Capture the cell that displays the provided text and extract its (X, Y) central coordinate. 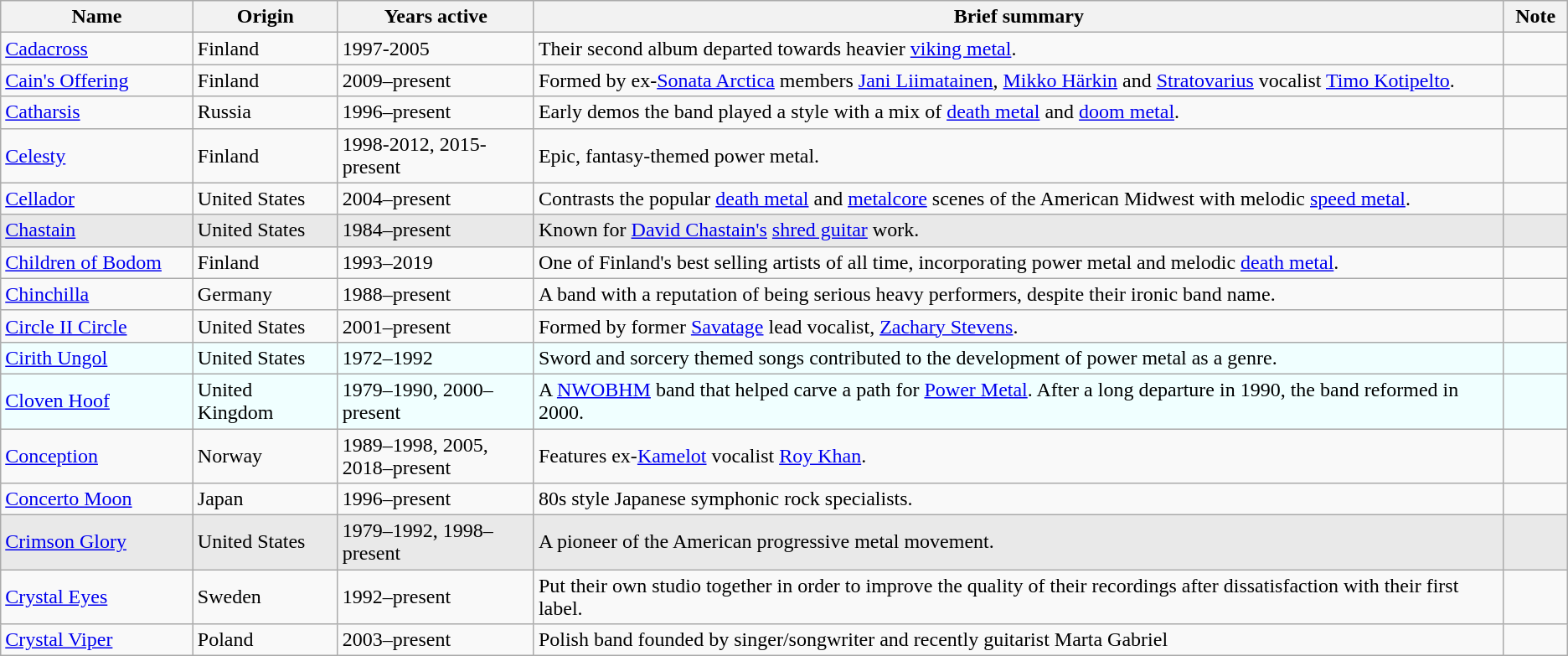
Japan (265, 499)
1992–present (436, 597)
A pioneer of the American progressive metal movement. (1019, 543)
Contrasts the popular death metal and metalcore scenes of the American Midwest with melodic speed metal. (1019, 199)
Norway (265, 456)
Cellador (97, 199)
Cloven Hoof (97, 400)
Sword and sorcery themed songs contributed to the development of power metal as a genre. (1019, 358)
1972–1992 (436, 358)
Crystal Eyes (97, 597)
2001–present (436, 326)
Crimson Glory (97, 543)
1989–1998, 2005, 2018–present (436, 456)
1997-2005 (436, 49)
Germany (265, 294)
1988–present (436, 294)
United Kingdom (265, 400)
Sweden (265, 597)
Years active (436, 17)
Polish band founded by singer/songwriter and recently guitarist Marta Gabriel (1019, 640)
1984–present (436, 230)
Early demos the band played a style with a mix of death metal and doom metal. (1019, 112)
A NWOBHM band that helped carve a path for Power Metal. After a long departure in 1990, the band reformed in 2000. (1019, 400)
Formed by former Savatage lead vocalist, Zachary Stevens. (1019, 326)
Features ex-Kamelot vocalist Roy Khan. (1019, 456)
Chinchilla (97, 294)
2009–present (436, 80)
Conception (97, 456)
Celesty (97, 156)
Catharsis (97, 112)
1998-2012, 2015-present (436, 156)
80s style Japanese symphonic rock specialists. (1019, 499)
Epic, fantasy-themed power metal. (1019, 156)
Note (1535, 17)
1993–2019 (436, 262)
Formed by ex-Sonata Arctica members Jani Liimatainen, Mikko Härkin and Stratovarius vocalist Timo Kotipelto. (1019, 80)
Name (97, 17)
Cadacross (97, 49)
Their second album departed towards heavier viking metal. (1019, 49)
Poland (265, 640)
1979–1990, 2000–present (436, 400)
Cirith Ungol (97, 358)
Concerto Moon (97, 499)
Chastain (97, 230)
Brief summary (1019, 17)
Origin (265, 17)
Crystal Viper (97, 640)
2003–present (436, 640)
1979–1992, 1998–present (436, 543)
Known for David Chastain's shred guitar work. (1019, 230)
Children of Bodom (97, 262)
Cain's Offering (97, 80)
Russia (265, 112)
Circle II Circle (97, 326)
One of Finland's best selling artists of all time, incorporating power metal and melodic death metal. (1019, 262)
A band with a reputation of being serious heavy performers, despite their ironic band name. (1019, 294)
2004–present (436, 199)
Put their own studio together in order to improve the quality of their recordings after dissatisfaction with their first label. (1019, 597)
